Output the [x, y] coordinate of the center of the cell containing the given text.  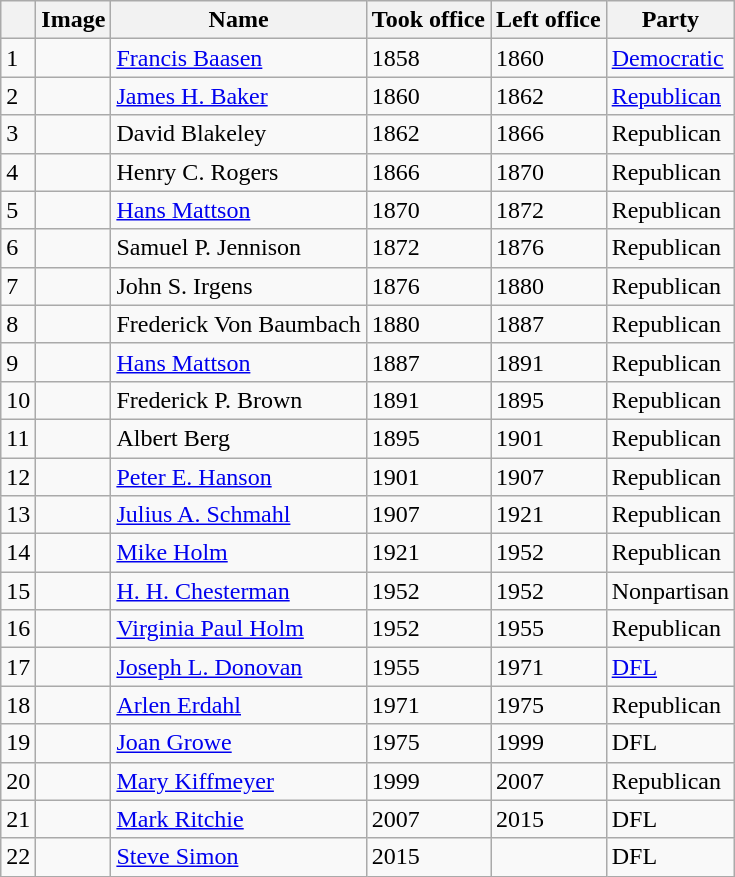
11 [18, 438]
17 [18, 667]
5 [18, 210]
1 [18, 58]
13 [18, 515]
Party [670, 20]
Henry C. Rogers [238, 172]
20 [18, 781]
Nonpartisan [670, 591]
Joan Growe [238, 743]
Mark Ritchie [238, 819]
Arlen Erdahl [238, 705]
1858 [428, 58]
7 [18, 286]
Albert Berg [238, 438]
Samuel P. Jennison [238, 248]
Joseph L. Donovan [238, 667]
David Blakeley [238, 134]
6 [18, 248]
10 [18, 400]
2 [18, 96]
Virginia Paul Holm [238, 629]
James H. Baker [238, 96]
16 [18, 629]
Mary Kiffmeyer [238, 781]
4 [18, 172]
19 [18, 743]
Image [74, 20]
21 [18, 819]
22 [18, 857]
Mike Holm [238, 553]
Name [238, 20]
15 [18, 591]
Peter E. Hanson [238, 477]
H. H. Chesterman [238, 591]
Julius A. Schmahl [238, 515]
Steve Simon [238, 857]
Took office [428, 20]
Democratic [670, 58]
Frederick Von Baumbach [238, 324]
14 [18, 553]
9 [18, 362]
Left office [548, 20]
8 [18, 324]
12 [18, 477]
Francis Baasen [238, 58]
18 [18, 705]
Frederick P. Brown [238, 400]
3 [18, 134]
John S. Irgens [238, 286]
